Return (x, y) of the center of cell containing provided text 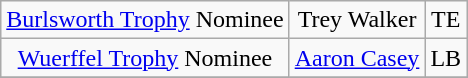
LB (446, 58)
Aaron Casey (357, 58)
Burlsworth Trophy Nominee (145, 20)
Wuerffel Trophy Nominee (145, 58)
Trey Walker (357, 20)
TE (446, 20)
